Return the [x, y] coordinate for the center point of the cell that contains the specified text.  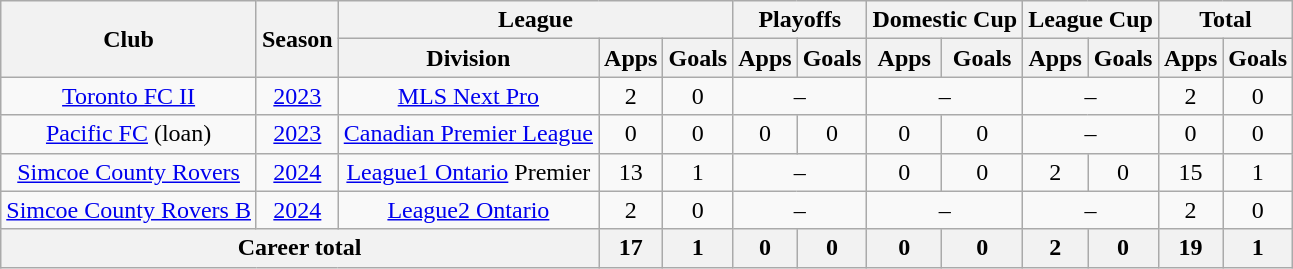
Canadian Premier League [468, 134]
Simcoe County Rovers [129, 172]
League Cup [1091, 20]
Simcoe County Rovers B [129, 210]
Playoffs [800, 20]
Total [1225, 20]
League [535, 20]
13 [631, 172]
Season [297, 39]
MLS Next Pro [468, 96]
League1 Ontario Premier [468, 172]
Division [468, 58]
Domestic Cup [945, 20]
17 [631, 248]
Career total [300, 248]
Pacific FC (loan) [129, 134]
15 [1190, 172]
19 [1190, 248]
League2 Ontario [468, 210]
Toronto FC II [129, 96]
Club [129, 39]
